Scan for the cell matching the given text and deliver its (x, y) coordinate at center. 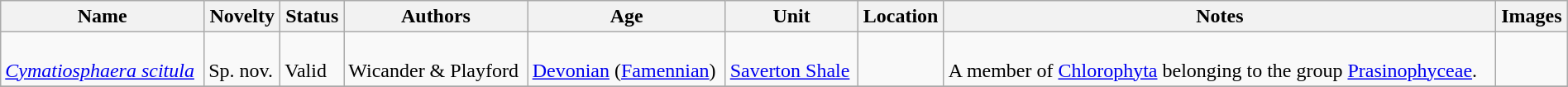
Images (1532, 17)
Authors (436, 17)
Valid (313, 60)
Notes (1219, 17)
Novelty (242, 17)
Wicander & Playford (436, 60)
Saverton Shale (791, 60)
Name (103, 17)
Unit (791, 17)
Status (313, 17)
Cymatiosphaera scitula (103, 60)
Location (901, 17)
Sp. nov. (242, 60)
A member of Chlorophyta belonging to the group Prasinophyceae. (1219, 60)
Age (627, 17)
Devonian (Famennian) (627, 60)
